Capture the cell that displays the provided text and extract its (x, y) central coordinate. 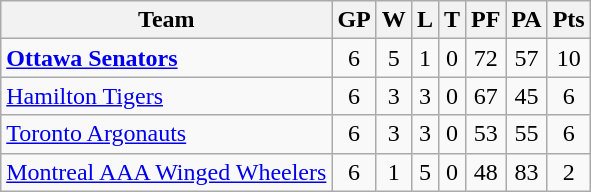
Montreal AAA Winged Wheelers (166, 172)
PF (485, 20)
72 (485, 58)
Ottawa Senators (166, 58)
T (452, 20)
48 (485, 172)
Pts (568, 20)
67 (485, 96)
L (424, 20)
55 (526, 134)
W (394, 20)
2 (568, 172)
57 (526, 58)
GP (354, 20)
83 (526, 172)
Team (166, 20)
PA (526, 20)
Hamilton Tigers (166, 96)
10 (568, 58)
Toronto Argonauts (166, 134)
53 (485, 134)
45 (526, 96)
